For the text-containing cell, return its midpoint in [X, Y] coordinate format. 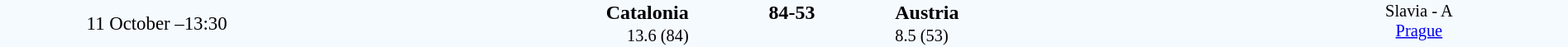
Catalonia [501, 12]
Austria [1082, 12]
11 October –13:30 [157, 23]
8.5 (53) [1082, 36]
13.6 (84) [501, 36]
Slavia - A Prague [1419, 23]
84-53 [791, 12]
